From the cell containing the given text, extract its center point as [x, y] coordinate. 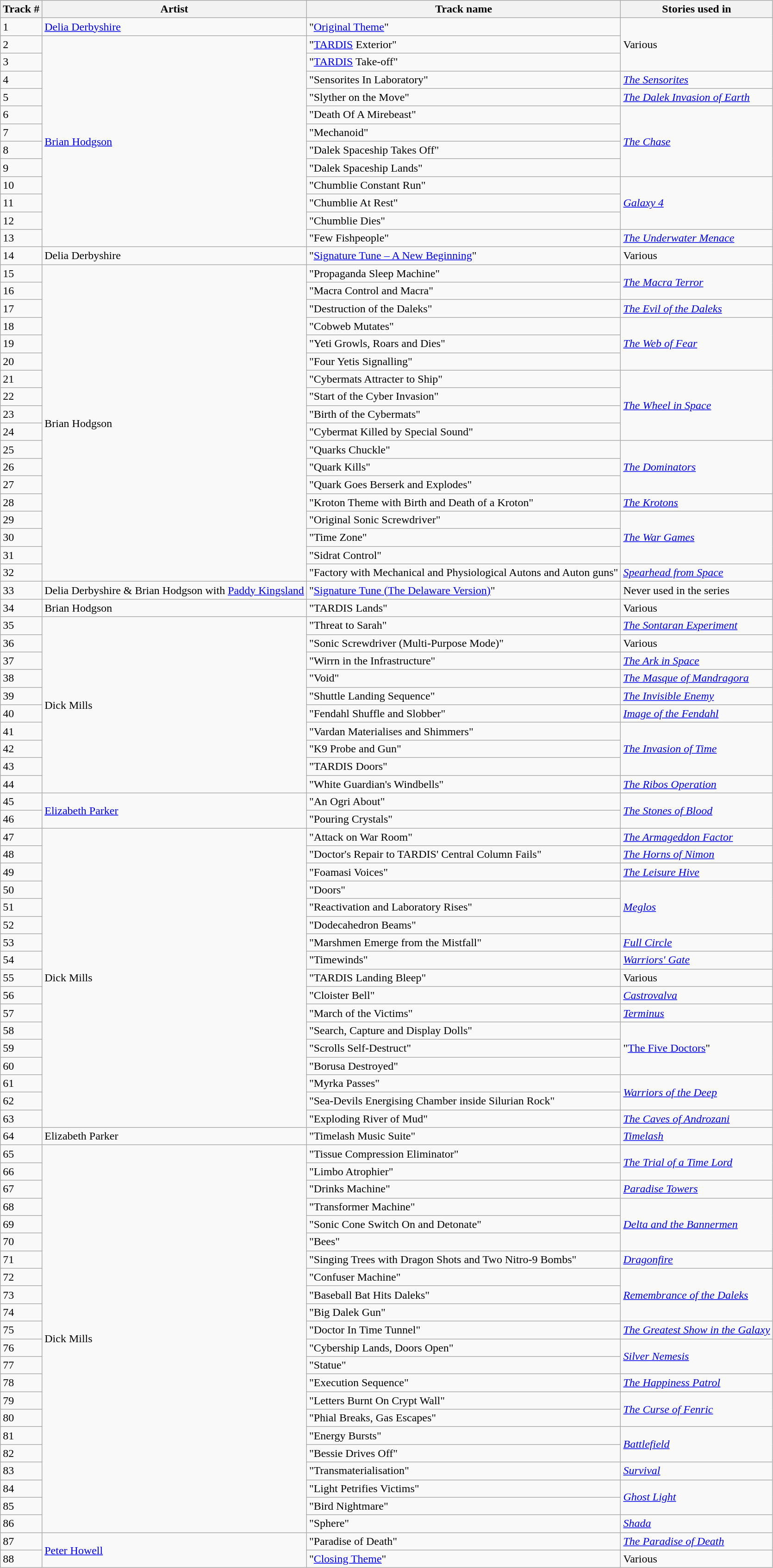
"White Guardian's Windbells" [464, 784]
"TARDIS Exterior" [464, 44]
"Transformer Machine" [464, 1207]
18 [21, 326]
"Macra Control and Macra" [464, 291]
"Baseball Bat Hits Daleks" [464, 1295]
"Bees" [464, 1242]
"Doors" [464, 890]
37 [21, 661]
88 [21, 1559]
"Few Fishpeople" [464, 238]
Stories used in [697, 9]
"Dalek Spaceship Takes Off" [464, 150]
21 [21, 379]
13 [21, 238]
"Myrka Passes" [464, 1084]
Remembrance of the Daleks [697, 1295]
"Time Zone" [464, 538]
"TARDIS Doors" [464, 766]
"Start of the Cyber Invasion" [464, 397]
"Closing Theme" [464, 1559]
"Attack on War Room" [464, 837]
65 [21, 1154]
"Phial Breaks, Gas Escapes" [464, 1418]
8 [21, 150]
47 [21, 837]
40 [21, 713]
60 [21, 1066]
20 [21, 361]
"Statue" [464, 1365]
24 [21, 432]
"Factory with Mechanical and Physiological Autons and Auton guns" [464, 573]
Silver Nemesis [697, 1357]
"Sonic Cone Switch On and Detonate" [464, 1224]
The Wheel in Space [697, 405]
23 [21, 414]
33 [21, 590]
"Paradise of Death" [464, 1541]
Terminus [697, 1013]
The Trial of a Time Lord [697, 1163]
"March of the Victims" [464, 1013]
"TARDIS Take-off" [464, 62]
82 [21, 1453]
55 [21, 978]
"Limbo Atrophier" [464, 1171]
The Greatest Show in the Galaxy [697, 1330]
"Execution Sequence" [464, 1383]
Never used in the series [697, 590]
"Four Yetis Signalling" [464, 361]
The Ribos Operation [697, 784]
Delta and the Bannermen [697, 1224]
"Cloister Bell" [464, 995]
"Fendahl Shuffle and Slobber" [464, 713]
"Transmaterialisation" [464, 1471]
"The Five Doctors" [697, 1048]
The Curse of Fenric [697, 1409]
Track # [21, 9]
1 [21, 27]
The Armageddon Factor [697, 837]
59 [21, 1048]
73 [21, 1295]
Peter Howell [175, 1550]
"Cybermat Killed by Special Sound" [464, 432]
"Timelash Music Suite" [464, 1136]
The Underwater Menace [697, 238]
"Cybermats Attracter to Ship" [464, 379]
44 [21, 784]
22 [21, 397]
48 [21, 855]
58 [21, 1030]
62 [21, 1101]
69 [21, 1224]
42 [21, 749]
30 [21, 538]
"Slyther on the Move" [464, 97]
"Search, Capture and Display Dolls" [464, 1030]
"Borusa Destroyed" [464, 1066]
"Pouring Crystals" [464, 819]
"Chumblie Dies" [464, 221]
Spearhead from Space [697, 573]
Delia Derbyshire & Brian Hodgson with Paddy Kingsland [175, 590]
Warriors' Gate [697, 960]
"Cybership Lands, Doors Open" [464, 1348]
56 [21, 995]
36 [21, 643]
53 [21, 942]
The Ark in Space [697, 661]
"Yeti Growls, Roars and Dies" [464, 344]
38 [21, 678]
"Sonic Screwdriver (Multi-Purpose Mode)" [464, 643]
Full Circle [697, 942]
Shada [697, 1524]
"Sidrat Control" [464, 555]
"Dalek Spaceship Lands" [464, 167]
78 [21, 1383]
"Kroton Theme with Birth and Death of a Kroton" [464, 502]
77 [21, 1365]
46 [21, 819]
67 [21, 1189]
"Light Petrifies Victims" [464, 1488]
35 [21, 626]
The Macra Terror [697, 282]
The Leisure Hive [697, 872]
"Dodecahedron Beams" [464, 925]
"Big Dalek Gun" [464, 1312]
The Paradise of Death [697, 1541]
32 [21, 573]
Galaxy 4 [697, 203]
The Chase [697, 141]
"Confuser Machine" [464, 1277]
"Doctor's Repair to TARDIS' Central Column Fails" [464, 855]
17 [21, 309]
45 [21, 802]
Track name [464, 9]
28 [21, 502]
87 [21, 1541]
The Krotons [697, 502]
41 [21, 731]
79 [21, 1401]
27 [21, 484]
The Stones of Blood [697, 811]
"An Ogri About" [464, 802]
80 [21, 1418]
29 [21, 520]
61 [21, 1084]
85 [21, 1506]
51 [21, 907]
"Chumblie Constant Run" [464, 185]
Meglos [697, 907]
"Mechanoid" [464, 132]
76 [21, 1348]
"Signature Tune – A New Beginning" [464, 256]
74 [21, 1312]
7 [21, 132]
"Quarks Chuckle" [464, 449]
"Destruction of the Daleks" [464, 309]
52 [21, 925]
Artist [175, 9]
"Bessie Drives Off" [464, 1453]
The Sontaran Experiment [697, 626]
Warriors of the Deep [697, 1092]
19 [21, 344]
"Threat to Sarah" [464, 626]
"Exploding River of Mud" [464, 1119]
83 [21, 1471]
"Reactivation and Laboratory Rises" [464, 907]
"Sphere" [464, 1524]
The Invisible Enemy [697, 696]
Castrovalva [697, 995]
75 [21, 1330]
"Singing Trees with Dragon Shots and Two Nitro-9 Bombs" [464, 1259]
"Drinks Machine" [464, 1189]
70 [21, 1242]
4 [21, 80]
"Void" [464, 678]
39 [21, 696]
The Web of Fear [697, 344]
3 [21, 62]
"Shuttle Landing Sequence" [464, 696]
68 [21, 1207]
"Scrolls Self-Destruct" [464, 1048]
81 [21, 1436]
6 [21, 115]
The War Games [697, 538]
Timelash [697, 1136]
34 [21, 608]
"Cobweb Mutates" [464, 326]
12 [21, 221]
"Sensorites In Laboratory" [464, 80]
"Signature Tune (The Delaware Version)" [464, 590]
"Chumblie At Rest" [464, 203]
"Tissue Compression Eliminator" [464, 1154]
The Invasion of Time [697, 749]
"Energy Bursts" [464, 1436]
26 [21, 467]
54 [21, 960]
25 [21, 449]
The Caves of Androzani [697, 1119]
63 [21, 1119]
31 [21, 555]
"Death Of A Mirebeast" [464, 115]
Ghost Light [697, 1497]
16 [21, 291]
The Dalek Invasion of Earth [697, 97]
"Marshmen Emerge from the Mistfall" [464, 942]
"K9 Probe and Gun" [464, 749]
"Doctor In Time Tunnel" [464, 1330]
84 [21, 1488]
57 [21, 1013]
Battlefield [697, 1444]
"Foamasi Voices" [464, 872]
50 [21, 890]
10 [21, 185]
Image of the Fendahl [697, 713]
The Dominators [697, 467]
"Vardan Materialises and Shimmers" [464, 731]
"Sea-Devils Energising Chamber inside Silurian Rock" [464, 1101]
The Masque of Mandragora [697, 678]
The Horns of Nimon [697, 855]
Dragonfire [697, 1259]
"Original Sonic Screwdriver" [464, 520]
72 [21, 1277]
"Bird Nightmare" [464, 1506]
"Original Theme" [464, 27]
49 [21, 872]
86 [21, 1524]
The Evil of the Daleks [697, 309]
Paradise Towers [697, 1189]
"TARDIS Lands" [464, 608]
2 [21, 44]
"Quark Kills" [464, 467]
"Propaganda Sleep Machine" [464, 273]
"Wirrn in the Infrastructure" [464, 661]
"TARDIS Landing Bleep" [464, 978]
9 [21, 167]
15 [21, 273]
14 [21, 256]
Survival [697, 1471]
The Happiness Patrol [697, 1383]
The Sensorites [697, 80]
43 [21, 766]
"Timewinds" [464, 960]
5 [21, 97]
66 [21, 1171]
11 [21, 203]
64 [21, 1136]
"Quark Goes Berserk and Explodes" [464, 484]
"Letters Burnt On Crypt Wall" [464, 1401]
"Birth of the Cybermats" [464, 414]
71 [21, 1259]
